Locate the cell with the specified text and output its (x, y) center coordinate. 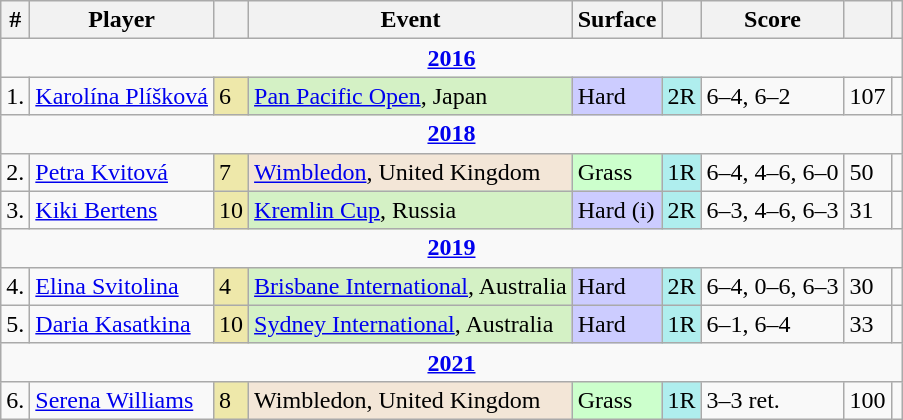
Daria Kasatkina (122, 324)
2019 (452, 248)
6–4, 6–2 (772, 96)
Karolína Plíšková (122, 96)
Player (122, 20)
# (16, 20)
Sydney International, Australia (411, 324)
Pan Pacific Open, Japan (411, 96)
Kremlin Cup, Russia (411, 210)
Hard (i) (617, 210)
Event (411, 20)
6–4, 0–6, 6–3 (772, 286)
Kiki Bertens (122, 210)
6 (232, 96)
31 (868, 210)
8 (232, 400)
4. (16, 286)
30 (868, 286)
3–3 ret. (772, 400)
2021 (452, 362)
Brisbane International, Australia (411, 286)
7 (232, 172)
6–1, 6–4 (772, 324)
107 (868, 96)
Elina Svitolina (122, 286)
5. (16, 324)
100 (868, 400)
1. (16, 96)
33 (868, 324)
4 (232, 286)
6–4, 4–6, 6–0 (772, 172)
Serena Williams (122, 400)
50 (868, 172)
Petra Kvitová (122, 172)
2018 (452, 134)
Surface (617, 20)
2. (16, 172)
6. (16, 400)
2016 (452, 58)
6–3, 4–6, 6–3 (772, 210)
Score (772, 20)
3. (16, 210)
